Find where the given text appears and provide that cell's center as (X, Y) coordinate. 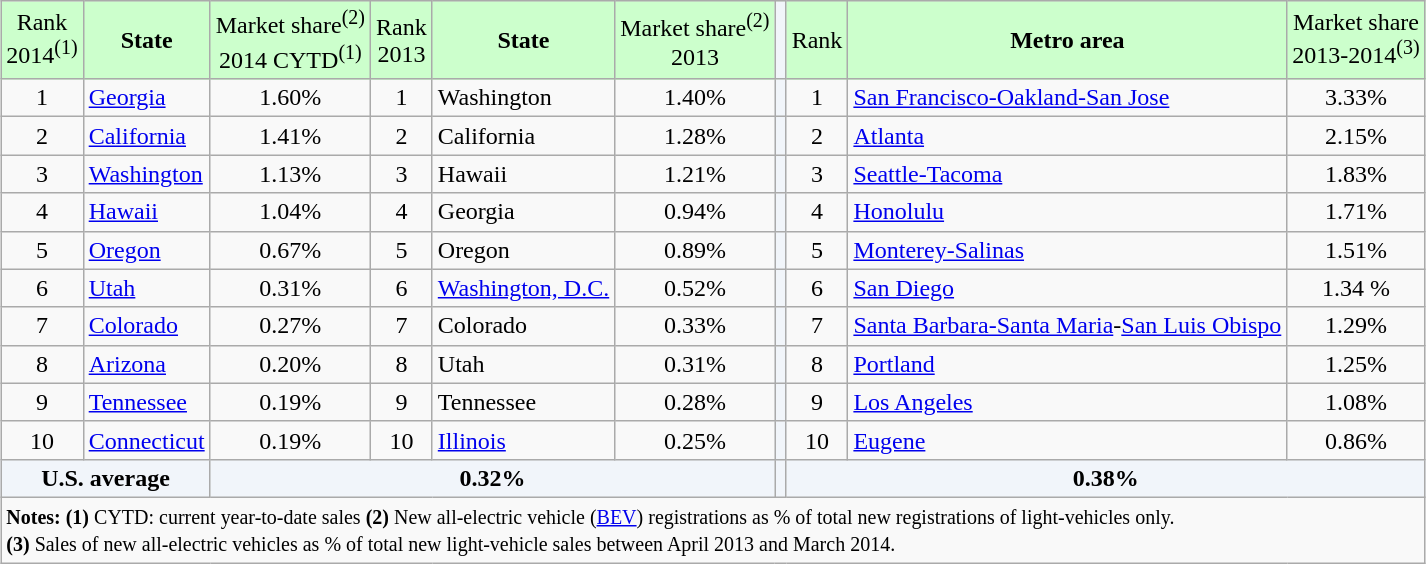
1.34 % (1356, 288)
Rank (817, 40)
1.60% (290, 98)
Honolulu (1068, 212)
Connecticut (146, 440)
Rank2013 (402, 40)
0.20% (290, 364)
Market share(2)2014 CYTD(1) (290, 40)
Rank2014(1) (42, 40)
1.04% (290, 212)
0.52% (695, 288)
0.28% (695, 402)
1.21% (695, 174)
Arizona (146, 364)
0.38% (1106, 478)
0.32% (492, 478)
1.08% (1356, 402)
0.25% (695, 440)
San Francisco-Oakland-San Jose (1068, 98)
0.67% (290, 250)
Metro area (1068, 40)
1.25% (1356, 364)
Washington, D.C. (523, 288)
Los Angeles (1068, 402)
1.41% (290, 136)
1.51% (1356, 250)
1.29% (1356, 326)
Santa Barbara-Santa Maria-San Luis Obispo (1068, 326)
2.15% (1356, 136)
Atlanta (1068, 136)
0.86% (1356, 440)
0.94% (695, 212)
Seattle-Tacoma (1068, 174)
Portland (1068, 364)
1.71% (1356, 212)
1.83% (1356, 174)
Eugene (1068, 440)
San Diego (1068, 288)
0.89% (695, 250)
Illinois (523, 440)
1.40% (695, 98)
1.28% (695, 136)
U.S. average (106, 478)
Market share(2)2013 (695, 40)
Market share2013-2014(3) (1356, 40)
0.33% (695, 326)
1.13% (290, 174)
Monterey-Salinas (1068, 250)
0.27% (290, 326)
3.33% (1356, 98)
